Extract the (x, y) coordinate from the center of the cell holding the provided text.  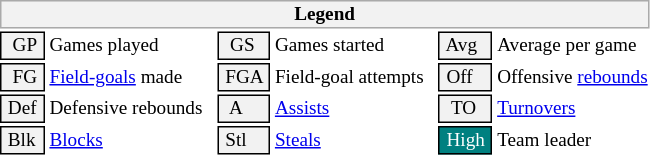
High (466, 140)
Offensive rebounds (573, 77)
A (244, 108)
Field-goals made (131, 77)
GS (244, 46)
FG (22, 77)
Turnovers (573, 108)
Team leader (573, 140)
GP (22, 46)
Blocks (131, 140)
FGA (244, 77)
Average per game (573, 46)
TO (466, 108)
Games started (354, 46)
Avg (466, 46)
Games played (131, 46)
Def (22, 108)
Steals (354, 140)
Defensive rebounds (131, 108)
Field-goal attempts (354, 77)
Assists (354, 108)
Blk (22, 140)
Off (466, 77)
Legend (324, 14)
Stl (244, 140)
